Scan for the cell matching the given text and deliver its [X, Y] coordinate at center. 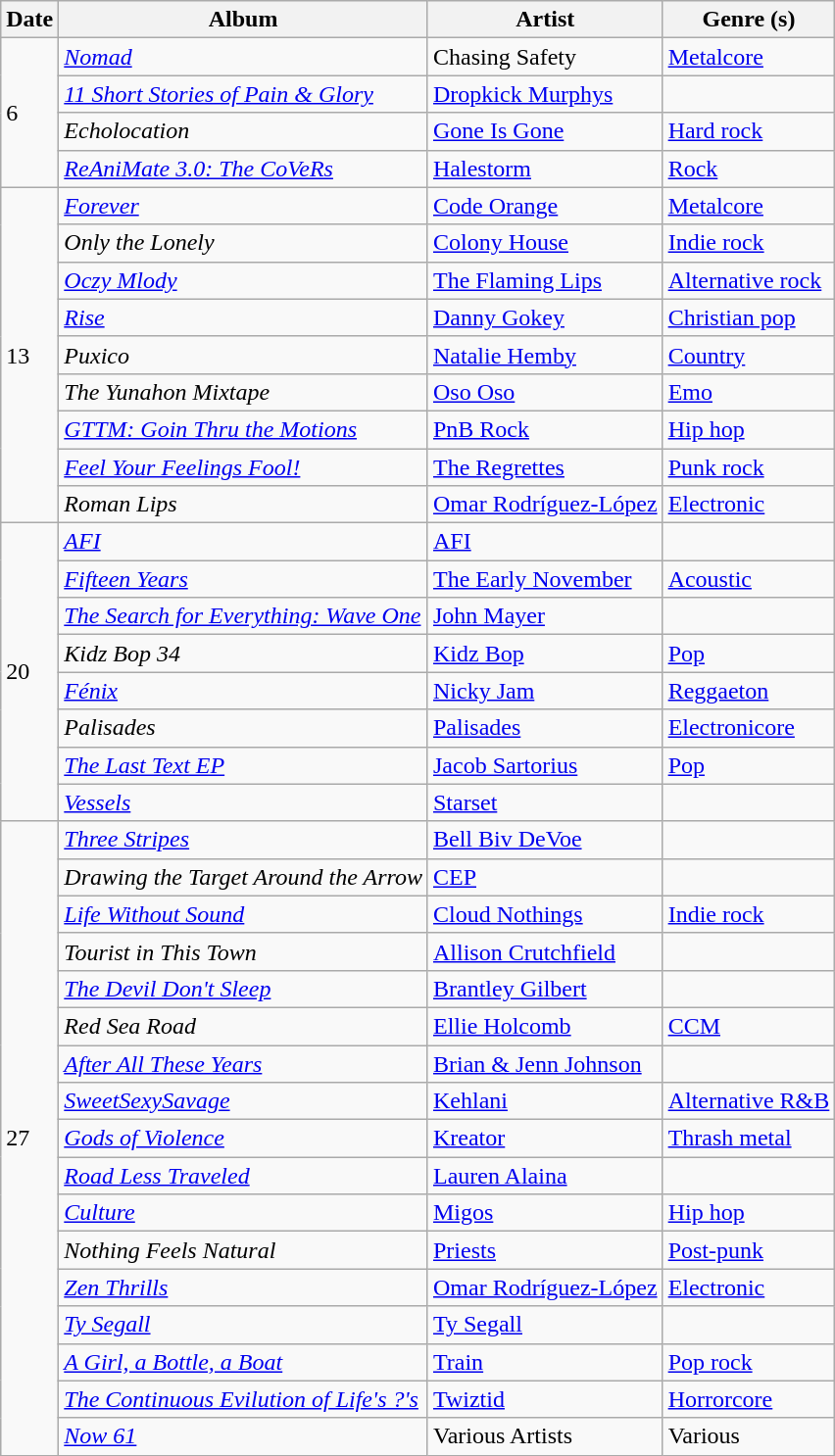
Brantley Gilbert [545, 989]
20 [29, 672]
11 Short Stories of Pain & Glory [243, 94]
Oso Oso [545, 392]
GTTM: Goin Thru the Motions [243, 429]
Starset [545, 802]
Kidz Bop [545, 654]
Forever [243, 206]
Genre (s) [749, 20]
Various Artists [545, 1436]
Country [749, 355]
Alternative R&B [749, 1101]
Gods of Violence [243, 1139]
Colony House [545, 243]
Reggaeton [749, 691]
Roman Lips [243, 505]
Allison Crutchfield [545, 951]
SweetSexySavage [243, 1101]
Emo [749, 392]
Nicky Jam [545, 691]
Code Orange [545, 206]
Feel Your Feelings Fool! [243, 467]
Road Less Traveled [243, 1176]
Life Without Sound [243, 914]
Priests [545, 1250]
Gone Is Gone [545, 131]
The Continuous Evilution of Life's ?'s [243, 1399]
Red Sea Road [243, 1026]
Fifteen Years [243, 579]
Kidz Bop 34 [243, 654]
Puxico [243, 355]
Acoustic [749, 579]
Various [749, 1436]
Punk rock [749, 467]
After All These Years [243, 1063]
John Mayer [545, 616]
Kehlani [545, 1101]
ReAniMate 3.0: The CoVeRs [243, 169]
A Girl, a Bottle, a Boat [243, 1362]
Zen Thrills [243, 1287]
Lauren Alaina [545, 1176]
Brian & Jenn Johnson [545, 1063]
Dropkick Murphys [545, 94]
The Devil Don't Sleep [243, 989]
Post-punk [749, 1250]
The Regrettes [545, 467]
13 [29, 355]
Echolocation [243, 131]
Artist [545, 20]
Fénix [243, 691]
The Early November [545, 579]
Alternative rock [749, 280]
CEP [545, 877]
The Flaming Lips [545, 280]
Horrorcore [749, 1399]
Three Stripes [243, 840]
Natalie Hemby [545, 355]
Album [243, 20]
Only the Lonely [243, 243]
Christian pop [749, 317]
Vessels [243, 802]
Culture [243, 1213]
CCM [749, 1026]
Pop rock [749, 1362]
The Search for Everything: Wave One [243, 616]
Jacob Sartorius [545, 765]
Ellie Holcomb [545, 1026]
Date [29, 20]
Twiztid [545, 1399]
Oczy Mlody [243, 280]
6 [29, 113]
Train [545, 1362]
Rock [749, 169]
Danny Gokey [545, 317]
Chasing Safety [545, 57]
Now 61 [243, 1436]
Drawing the Target Around the Arrow [243, 877]
Migos [545, 1213]
Nomad [243, 57]
Kreator [545, 1139]
Nothing Feels Natural [243, 1250]
Rise [243, 317]
Tourist in This Town [243, 951]
PnB Rock [545, 429]
The Yunahon Mixtape [243, 392]
Bell Biv DeVoe [545, 840]
Halestorm [545, 169]
Cloud Nothings [545, 914]
Thrash metal [749, 1139]
27 [29, 1139]
The Last Text EP [243, 765]
Electronicore [749, 728]
Hard rock [749, 131]
